Identify which cell holds the provided text, then report its (X, Y) central coordinate. 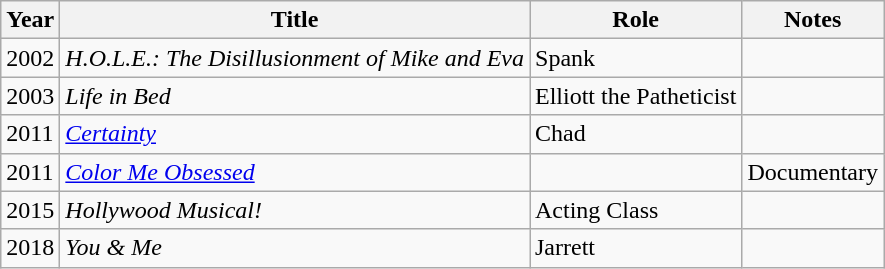
You & Me (295, 248)
2018 (30, 248)
Chad (636, 134)
Color Me Obsessed (295, 172)
Title (295, 20)
H.O.L.E.: The Disillusionment of Mike and Eva (295, 58)
2015 (30, 210)
2003 (30, 96)
Notes (813, 20)
Acting Class (636, 210)
2002 (30, 58)
Life in Bed (295, 96)
Documentary (813, 172)
Spank (636, 58)
Jarrett (636, 248)
Year (30, 20)
Elliott the Patheticist (636, 96)
Role (636, 20)
Hollywood Musical! (295, 210)
Certainty (295, 134)
